For the text-containing cell, return its midpoint in [X, Y] coordinate format. 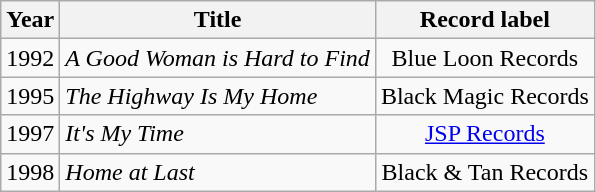
Black & Tan Records [484, 172]
1997 [30, 134]
1992 [30, 58]
JSP Records [484, 134]
It's My Time [218, 134]
Year [30, 20]
Home at Last [218, 172]
1998 [30, 172]
The Highway Is My Home [218, 96]
Black Magic Records [484, 96]
Record label [484, 20]
1995 [30, 96]
A Good Woman is Hard to Find [218, 58]
Blue Loon Records [484, 58]
Title [218, 20]
